Return the [X, Y] coordinate for the center point of the cell that contains the specified text.  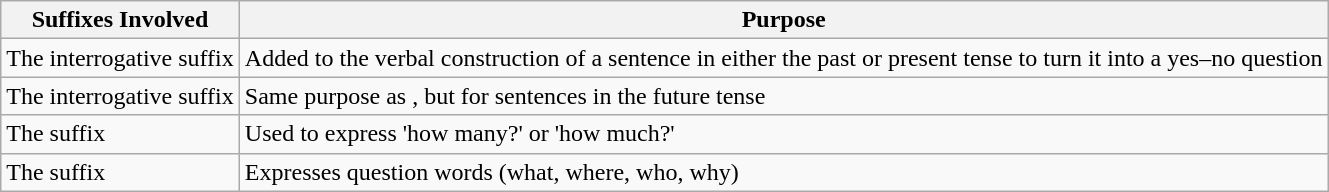
Expresses question words (what, where, who, why) [784, 172]
Used to express 'how many?' or 'how much?' [784, 134]
Purpose [784, 20]
Suffixes Involved [120, 20]
Added to the verbal construction of a sentence in either the past or present tense to turn it into a yes–no question [784, 58]
Same purpose as , but for sentences in the future tense [784, 96]
